For the text-containing cell, return its midpoint in (X, Y) coordinate format. 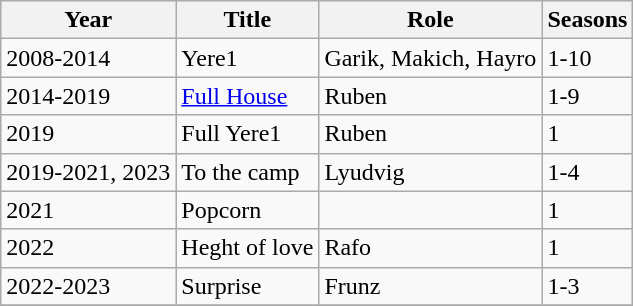
Full House (248, 96)
2021 (88, 210)
Year (88, 20)
Popcorn (248, 210)
Frunz (430, 286)
2022 (88, 248)
2008-2014 (88, 58)
Heght of love (248, 248)
2014-2019 (88, 96)
Lyudvig (430, 172)
2022-2023 (88, 286)
Yere1 (248, 58)
2019 (88, 134)
1-4 (588, 172)
Rafo (430, 248)
To the camp (248, 172)
1-10 (588, 58)
2019-2021, 2023 (88, 172)
Garik, Makich, Hayro (430, 58)
Role (430, 20)
1-3 (588, 286)
Title (248, 20)
Surprise (248, 286)
Seasons (588, 20)
1-9 (588, 96)
Full Yere1 (248, 134)
